Identify which cell holds the provided text, then report its [X, Y] central coordinate. 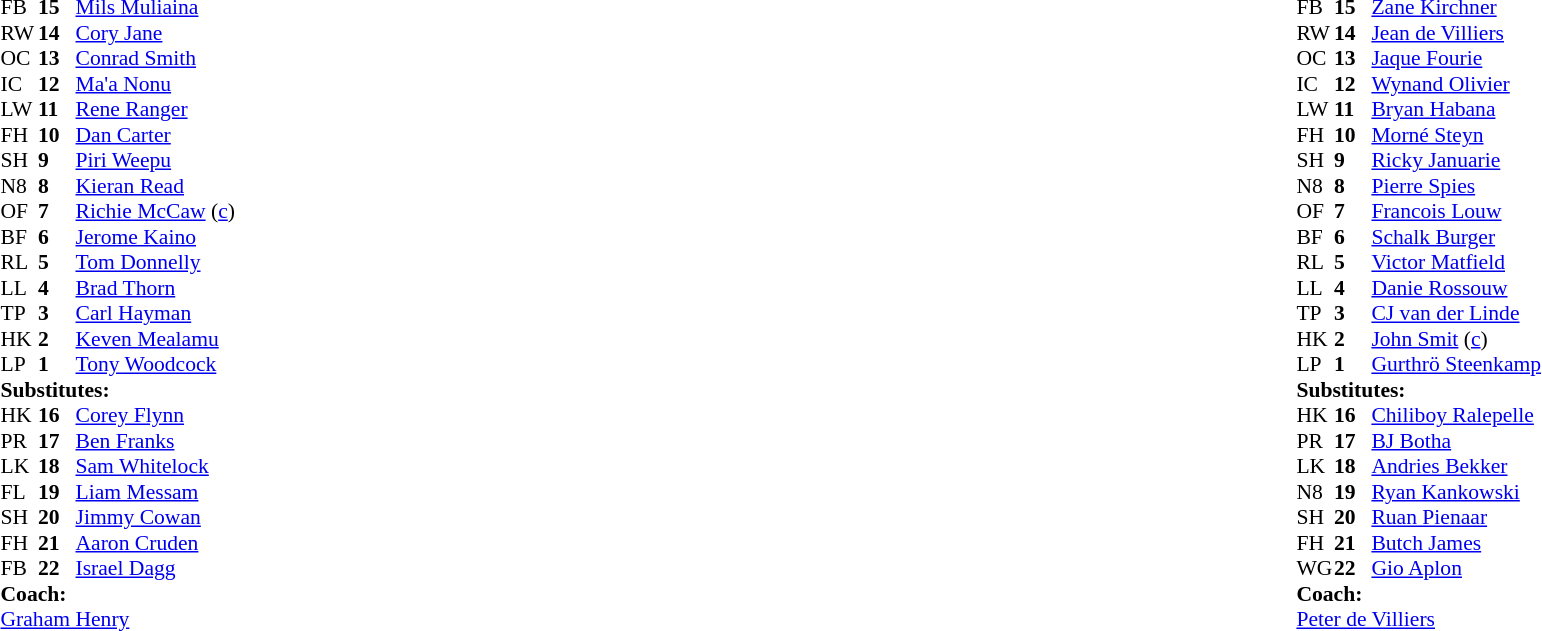
Dan Carter [156, 135]
Richie McCaw (c) [156, 211]
CJ van der Linde [1456, 313]
Jerome Kaino [156, 237]
Chiliboy Ralepelle [1456, 415]
Morné Steyn [1456, 135]
WG [1315, 569]
Tom Donnelly [156, 263]
Tony Woodcock [156, 365]
Piri Weepu [156, 161]
Jean de Villiers [1456, 33]
Pierre Spies [1456, 186]
Carl Hayman [156, 313]
Conrad Smith [156, 59]
Gurthrö Steenkamp [1456, 365]
Keven Mealamu [156, 339]
Danie Rossouw [1456, 288]
Schalk Burger [1456, 237]
John Smit (c) [1456, 339]
Ryan Kankowski [1456, 492]
Butch James [1456, 543]
Ma'a Nonu [156, 84]
Wynand Olivier [1456, 84]
Sam Whitelock [156, 467]
Jaque Fourie [1456, 59]
Jimmy Cowan [156, 517]
BJ Botha [1456, 441]
FB [19, 569]
Ruan Pienaar [1456, 517]
Bryan Habana [1456, 109]
FL [19, 492]
Kieran Read [156, 186]
Ricky Januarie [1456, 161]
Andries Bekker [1456, 467]
Corey Flynn [156, 415]
Liam Messam [156, 492]
Cory Jane [156, 33]
Ben Franks [156, 441]
Victor Matfield [1456, 263]
Israel Dagg [156, 569]
Rene Ranger [156, 109]
Francois Louw [1456, 211]
Brad Thorn [156, 288]
Gio Aplon [1456, 569]
Aaron Cruden [156, 543]
